Search for the cell housing the specified text and yield its (x, y) center coordinate. 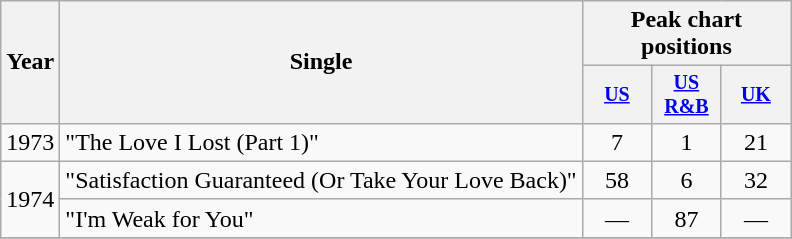
Peak chart positions (686, 34)
21 (756, 142)
87 (686, 218)
USR&B (686, 94)
58 (616, 180)
US (616, 94)
1973 (30, 142)
Year (30, 62)
1 (686, 142)
6 (686, 180)
UK (756, 94)
"The Love I Lost (Part 1)" (321, 142)
32 (756, 180)
Single (321, 62)
7 (616, 142)
"I'm Weak for You" (321, 218)
1974 (30, 199)
"Satisfaction Guaranteed (Or Take Your Love Back)" (321, 180)
